Output the [x, y] coordinate of the center of the cell containing the given text.  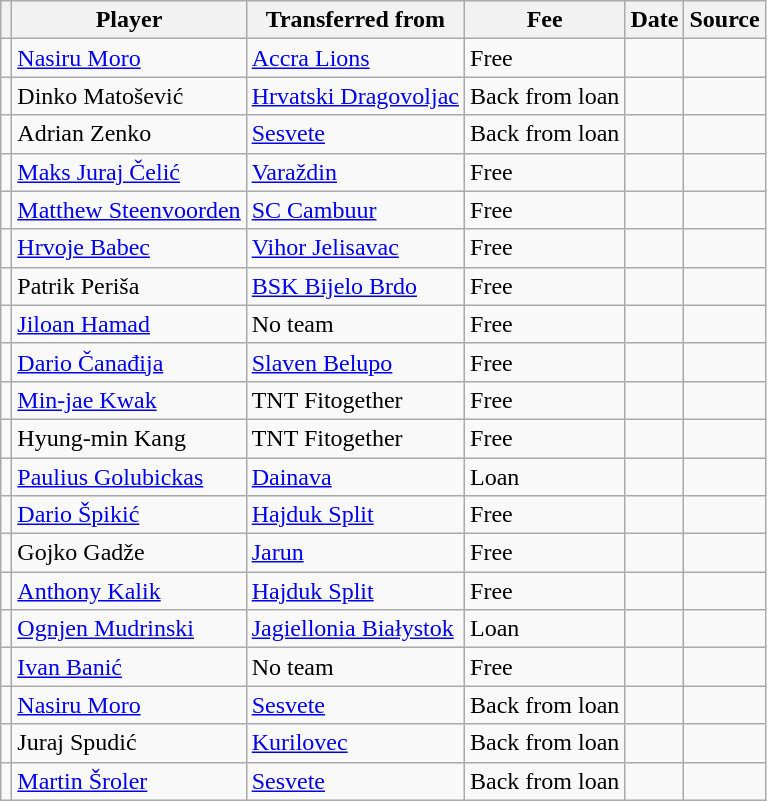
Jiloan Hamad [129, 324]
Dario Čanađija [129, 362]
Player [129, 20]
Maks Juraj Čelić [129, 172]
Accra Lions [355, 58]
Kurilovec [355, 743]
Min-jae Kwak [129, 400]
Paulius Golubickas [129, 477]
Dario Špikić [129, 515]
Dinko Matošević [129, 96]
Jagiellonia Białystok [355, 629]
Date [654, 20]
Martin Šroler [129, 781]
Source [724, 20]
Jarun [355, 553]
Hyung-min Kang [129, 438]
Dainava [355, 477]
Ivan Banić [129, 667]
Hrvatski Dragovoljac [355, 96]
Slaven Belupo [355, 362]
BSK Bijelo Brdo [355, 286]
SC Cambuur [355, 210]
Matthew Steenvoorden [129, 210]
Fee [545, 20]
Gojko Gadže [129, 553]
Transferred from [355, 20]
Ognjen Mudrinski [129, 629]
Juraj Spudić [129, 743]
Varaždin [355, 172]
Anthony Kalik [129, 591]
Hrvoje Babec [129, 248]
Adrian Zenko [129, 134]
Patrik Periša [129, 286]
Vihor Jelisavac [355, 248]
